Extract the (X, Y) coordinate from the center of the cell holding the provided text.  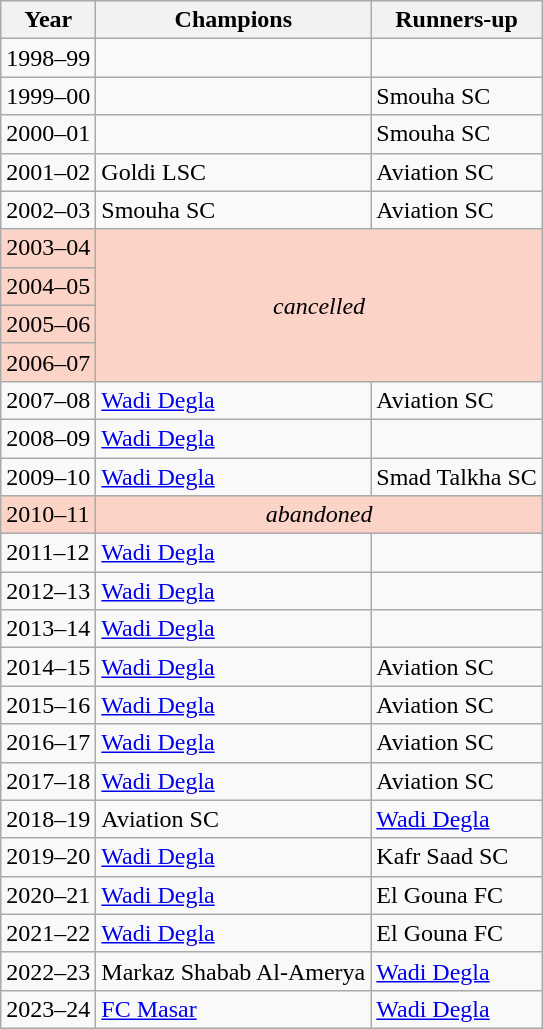
2023–24 (48, 1009)
Smad Talkha SC (457, 477)
2002–03 (48, 210)
Year (48, 20)
Runners-up (457, 20)
2012–13 (48, 591)
2005–06 (48, 324)
2014–15 (48, 667)
Markaz Shabab Al-Amerya (234, 971)
2013–14 (48, 629)
abandoned (320, 515)
2009–10 (48, 477)
Kafr Saad SC (457, 857)
2011–12 (48, 553)
2016–17 (48, 743)
2000–01 (48, 134)
2007–08 (48, 400)
2010–11 (48, 515)
2017–18 (48, 781)
Goldi LSC (234, 172)
1998–99 (48, 58)
2021–22 (48, 933)
2001–02 (48, 172)
2020–21 (48, 895)
2006–07 (48, 362)
1999–00 (48, 96)
2015–16 (48, 705)
2004–05 (48, 286)
2022–23 (48, 971)
2018–19 (48, 819)
2008–09 (48, 438)
cancelled (320, 305)
Champions (234, 20)
FC Masar (234, 1009)
2003–04 (48, 248)
2019–20 (48, 857)
